For the text-containing cell, return its midpoint in (X, Y) coordinate format. 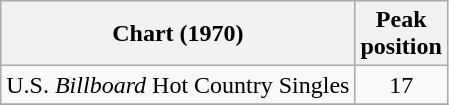
17 (401, 85)
U.S. Billboard Hot Country Singles (178, 85)
Chart (1970) (178, 34)
Peakposition (401, 34)
